Identify which cell holds the provided text, then report its (X, Y) central coordinate. 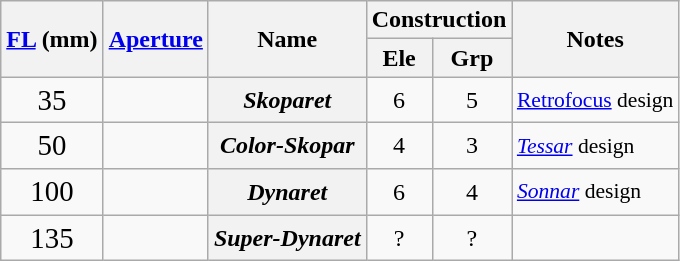
Retrofocus design (596, 100)
Super-Dynaret (287, 238)
Construction (439, 20)
Ele (399, 58)
3 (472, 146)
Sonnar design (596, 192)
50 (52, 146)
Tessar design (596, 146)
5 (472, 100)
35 (52, 100)
135 (52, 238)
Dynaret (287, 192)
Name (287, 39)
FL (mm) (52, 39)
100 (52, 192)
Skoparet (287, 100)
Notes (596, 39)
Grp (472, 58)
Color-Skopar (287, 146)
Aperture (156, 39)
